Capture the cell that displays the provided text and extract its [X, Y] central coordinate. 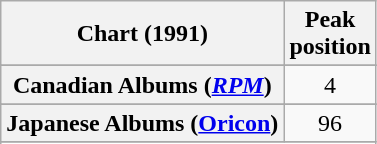
4 [330, 85]
Chart (1991) [142, 34]
Canadian Albums (RPM) [142, 85]
Japanese Albums (Oricon) [142, 123]
Peakposition [330, 34]
96 [330, 123]
